Identify which cell holds the provided text, then report its [x, y] central coordinate. 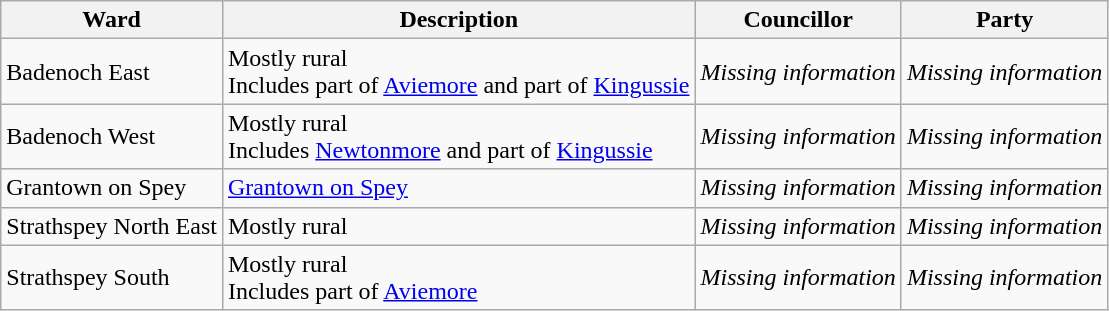
Mostly rural Includes Newtonmore and part of Kingussie [458, 136]
Mostly rural Includes part of Aviemore [458, 278]
Strathspey North East [112, 226]
Badenoch East [112, 72]
Mostly rural Includes part of Aviemore and part of Kingussie [458, 72]
Mostly rural [458, 226]
Councillor [798, 20]
Party [1004, 20]
Badenoch West [112, 136]
Ward [112, 20]
Strathspey South [112, 278]
Description [458, 20]
